Detect which cell encompasses the target text, then output its [X, Y] center coordinate. 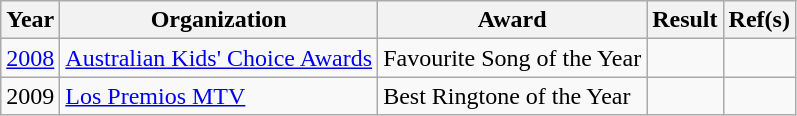
Los Premios MTV [219, 96]
Australian Kids' Choice Awards [219, 58]
2009 [30, 96]
Favourite Song of the Year [512, 58]
Best Ringtone of the Year [512, 96]
Award [512, 20]
Ref(s) [759, 20]
Organization [219, 20]
Year [30, 20]
2008 [30, 58]
Result [685, 20]
